Pinpoint the cell where the given text exists, returning its (x, y) midpoint coordinate. 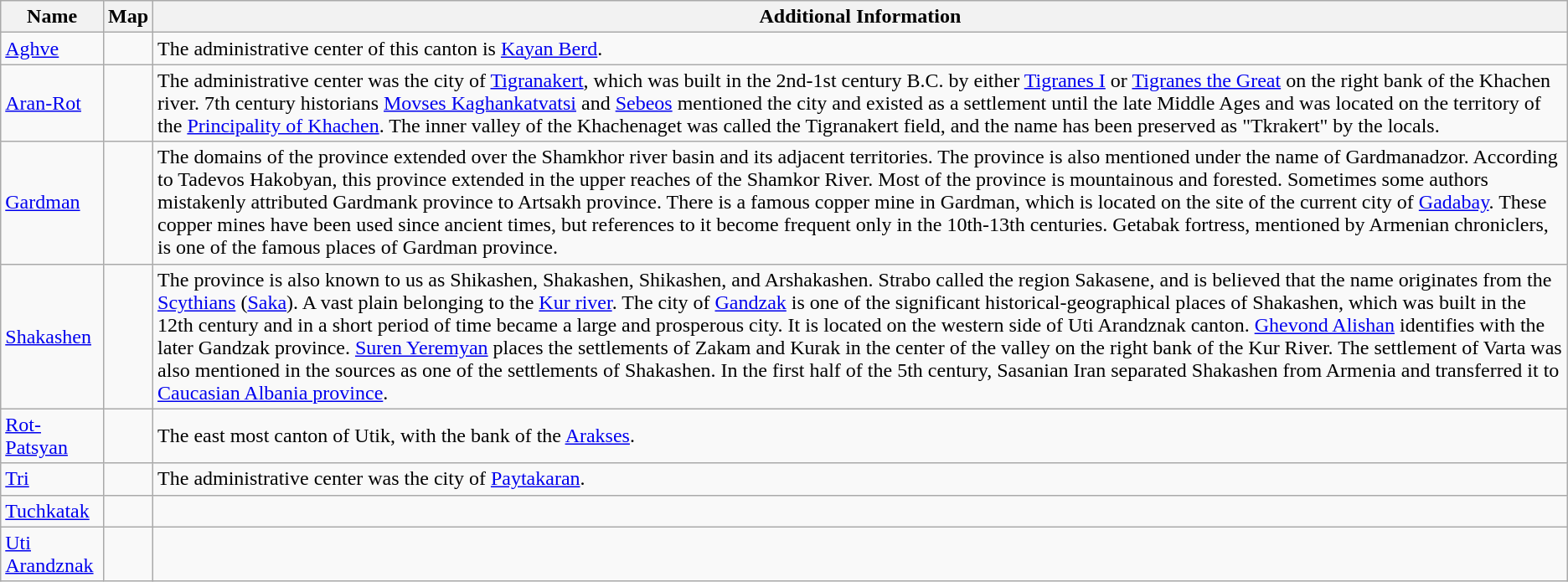
Uti Arandznak (52, 554)
Gardman (52, 203)
Tuchkatak (52, 511)
Rot-Patsyan (52, 435)
Name (52, 17)
Aghve (52, 49)
The administrative center was the city of Paytakaran. (861, 479)
Shakashen (52, 337)
Tri (52, 479)
Additional Information (861, 17)
The administrative center of this canton is Kayan Berd. (861, 49)
Aran-Rot (52, 103)
Map (127, 17)
The east most canton of Utik, with the bank of the Arakses. (861, 435)
